Capture the cell that displays the provided text and extract its [x, y] central coordinate. 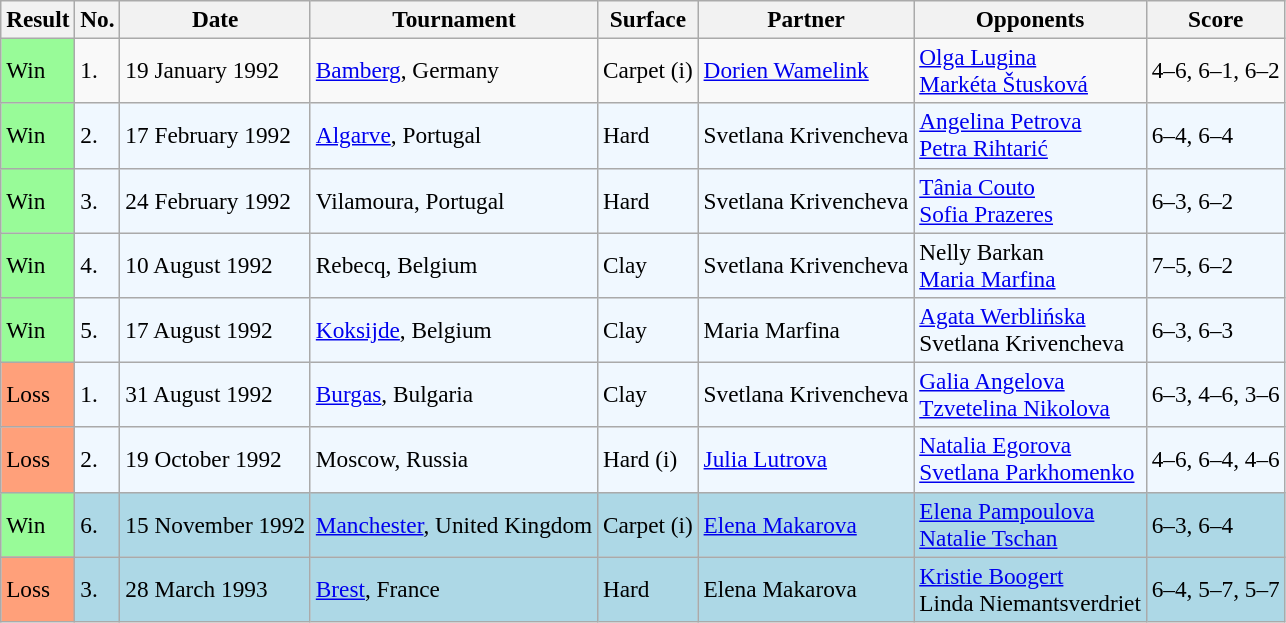
4–6, 6–4, 4–6 [1216, 460]
Moscow, Russia [454, 460]
6–3, 6–2 [1216, 200]
Nelly Barkan Maria Marfina [1030, 264]
Vilamoura, Portugal [454, 200]
10 August 1992 [215, 264]
Burgas, Bulgaria [454, 394]
Tânia Couto Sofia Prazeres [1030, 200]
6–3, 4–6, 3–6 [1216, 394]
6. [98, 524]
Julia Lutrova [806, 460]
Natalia Egorova Svetlana Parkhomenko [1030, 460]
Score [1216, 19]
28 March 1993 [215, 588]
Algarve, Portugal [454, 136]
6–4, 5–7, 5–7 [1216, 588]
Maria Marfina [806, 330]
Bamberg, Germany [454, 70]
6–3, 6–3 [1216, 330]
7–5, 6–2 [1216, 264]
Angelina Petrova Petra Rihtarić [1030, 136]
17 August 1992 [215, 330]
6–3, 6–4 [1216, 524]
Manchester, United Kingdom [454, 524]
4–6, 6–1, 6–2 [1216, 70]
5. [98, 330]
17 February 1992 [215, 136]
No. [98, 19]
Date [215, 19]
Agata Werblińska Svetlana Krivencheva [1030, 330]
Koksijde, Belgium [454, 330]
Elena Pampoulova Natalie Tschan [1030, 524]
Rebecq, Belgium [454, 264]
Olga Lugina Markéta Štusková [1030, 70]
Partner [806, 19]
19 January 1992 [215, 70]
6–4, 6–4 [1216, 136]
31 August 1992 [215, 394]
Hard (i) [648, 460]
15 November 1992 [215, 524]
Brest, France [454, 588]
24 February 1992 [215, 200]
19 October 1992 [215, 460]
Tournament [454, 19]
Kristie Boogert Linda Niemantsverdriet [1030, 588]
Result [38, 19]
Surface [648, 19]
4. [98, 264]
Dorien Wamelink [806, 70]
Opponents [1030, 19]
Galia Angelova Tzvetelina Nikolova [1030, 394]
